Find where the given text appears and provide that cell's center as [x, y] coordinate. 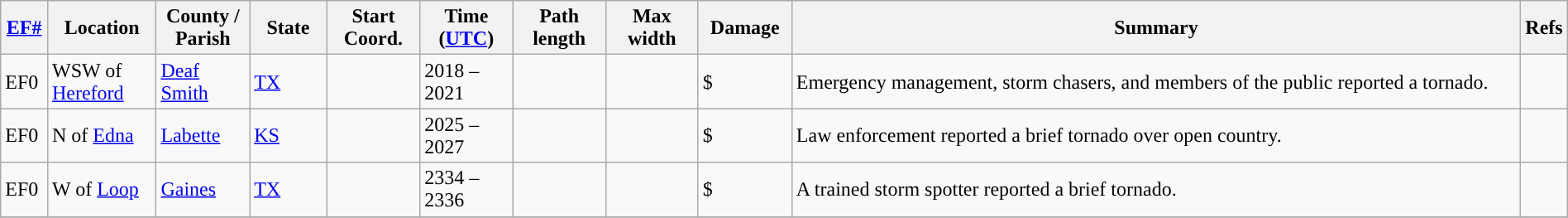
A trained storm spotter reported a brief tornado. [1156, 189]
Location [101, 28]
2334 – 2336 [466, 189]
Labette [203, 136]
Summary [1156, 28]
EF# [25, 28]
WSW of Hereford [101, 81]
N of Edna [101, 136]
Emergency management, storm chasers, and members of the public reported a tornado. [1156, 81]
Time (UTC) [466, 28]
KS [289, 136]
Gaines [203, 189]
2025 – 2027 [466, 136]
Path length [559, 28]
Max width [652, 28]
County / Parish [203, 28]
Deaf Smith [203, 81]
Start Coord. [373, 28]
2018 – 2021 [466, 81]
Law enforcement reported a brief tornado over open country. [1156, 136]
Refs [1544, 28]
Damage [744, 28]
State [289, 28]
W of Loop [101, 189]
